Output the (X, Y) coordinate of the center of the cell containing the given text.  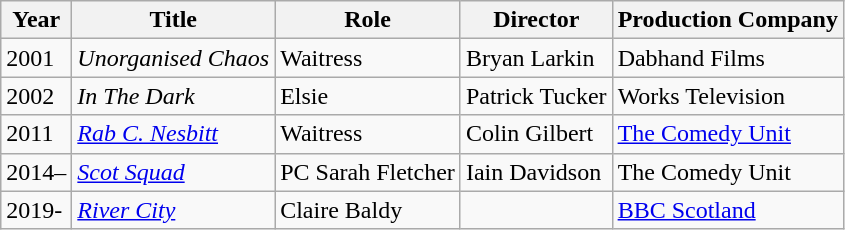
Director (536, 20)
2001 (36, 58)
2011 (36, 134)
Dabhand Films (728, 58)
Bryan Larkin (536, 58)
Works Television (728, 96)
Colin Gilbert (536, 134)
Iain Davidson (536, 172)
Year (36, 20)
Production Company (728, 20)
In The Dark (174, 96)
Unorganised Chaos (174, 58)
Role (368, 20)
Title (174, 20)
2002 (36, 96)
Rab C. Nesbitt (174, 134)
River City (174, 210)
BBC Scotland (728, 210)
2019- (36, 210)
Elsie (368, 96)
PC Sarah Fletcher (368, 172)
Claire Baldy (368, 210)
2014– (36, 172)
Patrick Tucker (536, 96)
Scot Squad (174, 172)
